For the text-containing cell, return its midpoint in [X, Y] coordinate format. 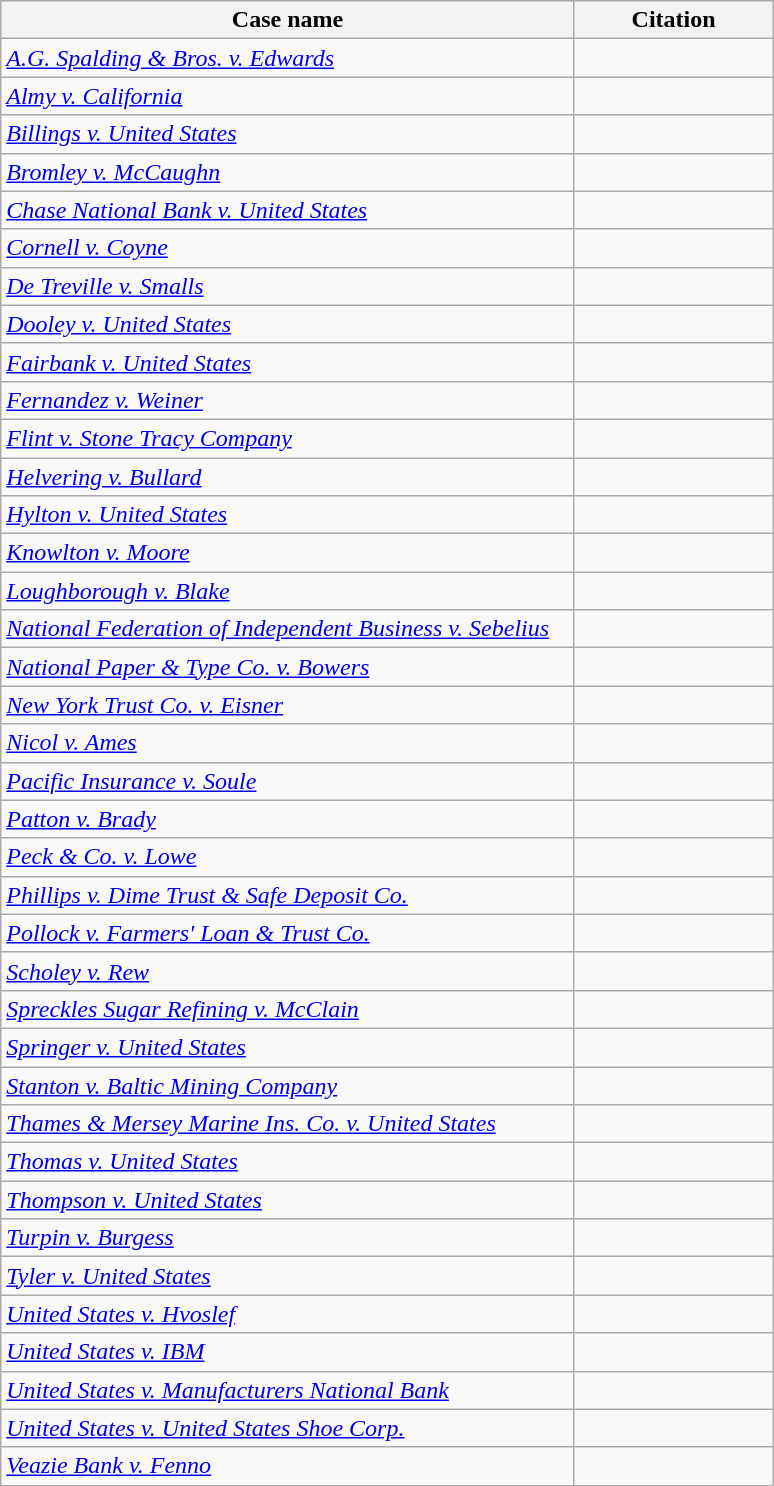
Fernandez v. Weiner [288, 400]
Loughborough v. Blake [288, 591]
New York Trust Co. v. Eisner [288, 705]
De Treville v. Smalls [288, 286]
Stanton v. Baltic Mining Company [288, 1085]
Thompson v. United States [288, 1200]
Dooley v. United States [288, 324]
Turpin v. Burgess [288, 1238]
Flint v. Stone Tracy Company [288, 438]
Hylton v. United States [288, 515]
Helvering v. Bullard [288, 477]
Case name [288, 20]
Chase National Bank v. United States [288, 210]
Veazie Bank v. Fenno [288, 1466]
Spreckles Sugar Refining v. McClain [288, 1009]
Peck & Co. v. Lowe [288, 857]
United States v. Manufacturers National Bank [288, 1390]
Pollock v. Farmers' Loan & Trust Co. [288, 933]
Patton v. Brady [288, 819]
National Federation of Independent Business v. Sebelius [288, 629]
Knowlton v. Moore [288, 553]
Bromley v. McCaughn [288, 172]
Thomas v. United States [288, 1162]
Citation [674, 20]
United States v. IBM [288, 1352]
Nicol v. Ames [288, 743]
National Paper & Type Co. v. Bowers [288, 667]
A.G. Spalding & Bros. v. Edwards [288, 58]
Almy v. California [288, 96]
Fairbank v. United States [288, 362]
Thames & Mersey Marine Ins. Co. v. United States [288, 1124]
Cornell v. Coyne [288, 248]
Tyler v. United States [288, 1276]
United States v. Hvoslef [288, 1314]
Springer v. United States [288, 1047]
Billings v. United States [288, 134]
United States v. United States Shoe Corp. [288, 1428]
Pacific Insurance v. Soule [288, 781]
Phillips v. Dime Trust & Safe Deposit Co. [288, 895]
Scholey v. Rew [288, 971]
